Locate the cell with the specified text and output its [X, Y] center coordinate. 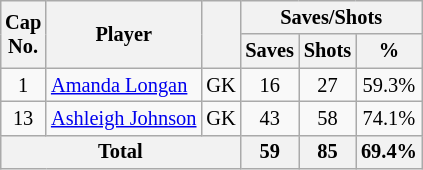
85 [328, 152]
27 [328, 85]
Shots [328, 51]
Player [124, 34]
16 [269, 85]
59.3% [389, 85]
Saves/Shots [330, 17]
74.1% [389, 118]
CapNo. [23, 34]
13 [23, 118]
Amanda Longan [124, 85]
% [389, 51]
69.4% [389, 152]
Total [120, 152]
Saves [269, 51]
43 [269, 118]
59 [269, 152]
1 [23, 85]
58 [328, 118]
Ashleigh Johnson [124, 118]
